Extract the (x, y) coordinate from the center of the cell holding the provided text.  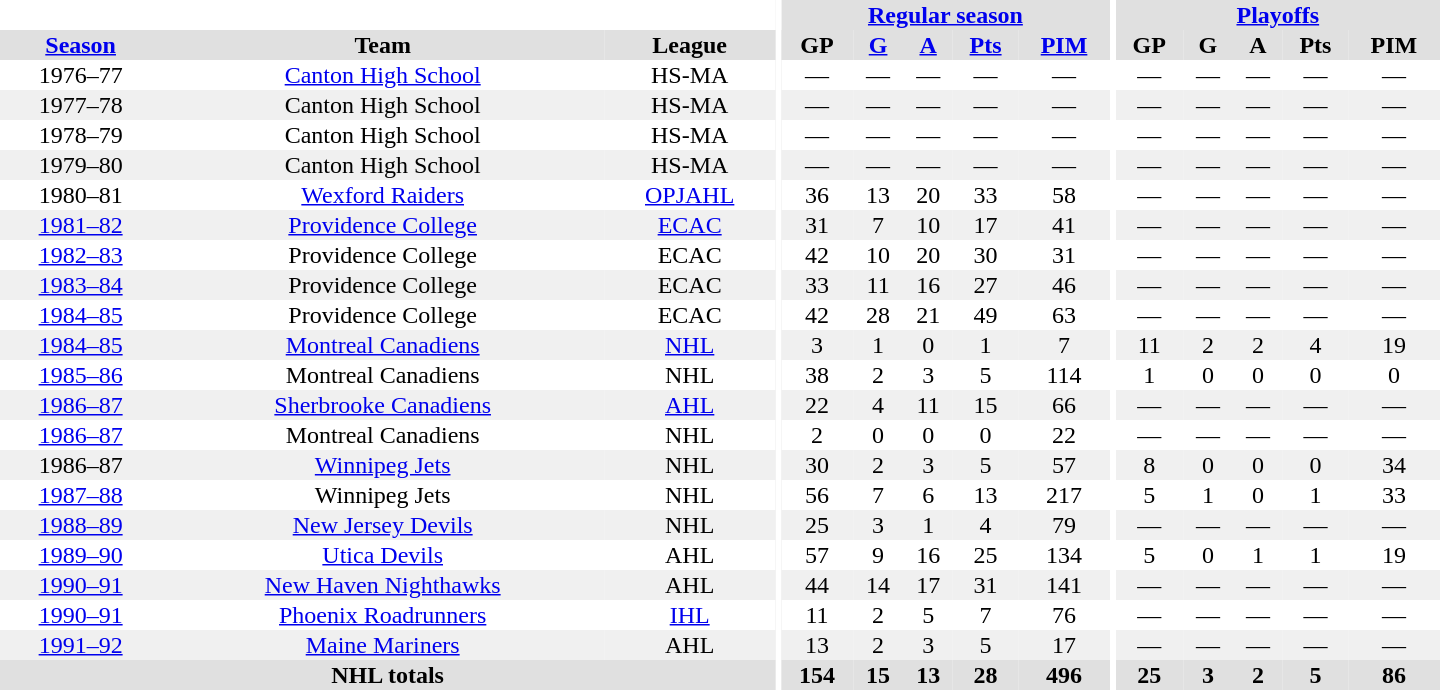
1976–77 (80, 75)
9 (878, 555)
38 (817, 375)
8 (1150, 465)
114 (1064, 375)
56 (817, 495)
Utica Devils (382, 555)
154 (817, 675)
Team (382, 45)
Maine Mariners (382, 645)
IHL (690, 615)
34 (1394, 465)
86 (1394, 675)
Wexford Raiders (382, 195)
Playoffs (1278, 15)
OPJAHL (690, 195)
41 (1064, 225)
Sherbrooke Canadiens (382, 405)
36 (817, 195)
Season (80, 45)
217 (1064, 495)
1978–79 (80, 135)
New Haven Nighthawks (382, 585)
1988–89 (80, 525)
76 (1064, 615)
141 (1064, 585)
49 (986, 315)
58 (1064, 195)
79 (1064, 525)
134 (1064, 555)
27 (986, 285)
1991–92 (80, 645)
1983–84 (80, 285)
66 (1064, 405)
NHL totals (388, 675)
6 (928, 495)
46 (1064, 285)
1989–90 (80, 555)
League (690, 45)
21 (928, 315)
1982–83 (80, 255)
1977–78 (80, 105)
1987–88 (80, 495)
Regular season (946, 15)
44 (817, 585)
496 (1064, 675)
1981–82 (80, 225)
1979–80 (80, 165)
1980–81 (80, 195)
14 (878, 585)
Phoenix Roadrunners (382, 615)
63 (1064, 315)
New Jersey Devils (382, 525)
1985–86 (80, 375)
